Return the [x, y] coordinate for the center point of the cell that contains the specified text.  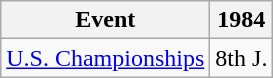
Event [106, 20]
U.S. Championships [106, 58]
1984 [242, 20]
8th J. [242, 58]
